Return the (x, y) coordinate for the center point of the cell that contains the specified text.  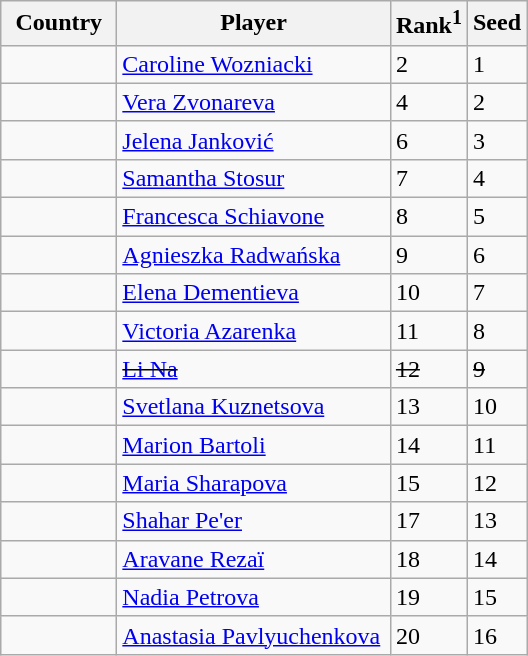
Victoria Azarenka (254, 331)
Shahar Pe'er (254, 521)
Anastasia Pavlyuchenkova (254, 635)
Maria Sharapova (254, 483)
Country (59, 24)
Elena Dementieva (254, 293)
Caroline Wozniacki (254, 64)
Francesca Schiavone (254, 217)
Li Na (254, 369)
17 (428, 521)
Vera Zvonareva (254, 102)
Agnieszka Radwańska (254, 255)
19 (428, 597)
Svetlana Kuznetsova (254, 407)
Aravane Rezaï (254, 559)
1 (496, 64)
Player (254, 24)
5 (496, 217)
Jelena Janković (254, 140)
Nadia Petrova (254, 597)
20 (428, 635)
16 (496, 635)
Samantha Stosur (254, 178)
Rank1 (428, 24)
3 (496, 140)
Seed (496, 24)
Marion Bartoli (254, 445)
18 (428, 559)
